From the cell containing the given text, extract its center point as [x, y] coordinate. 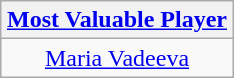
Most Valuable Player [116, 20]
Maria Vadeeva [116, 58]
